From the cell containing the given text, extract its center point as (X, Y) coordinate. 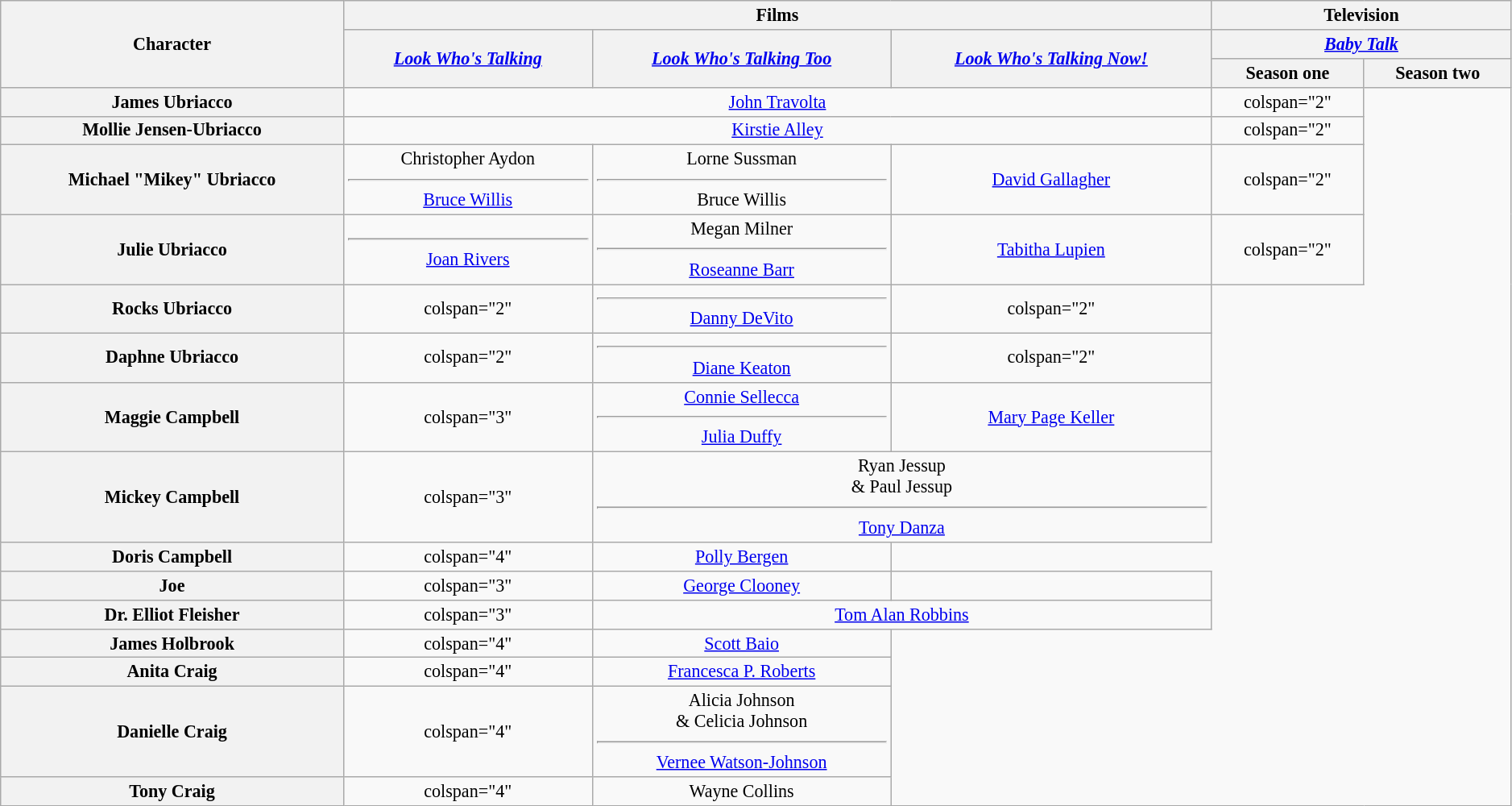
Julie Ubriacco (172, 249)
Look Who's Talking (467, 58)
Tony Craig (172, 791)
James Ubriacco (172, 102)
Daphne Ubriacco (172, 358)
Season two (1437, 73)
Tom Alan Robbins (901, 614)
Films (777, 15)
Look Who's Talking Too (741, 58)
Joan Rivers (467, 249)
Rocks Ubriacco (172, 308)
Doris Campbell (172, 556)
Mollie Jensen-Ubriacco (172, 131)
Polly Bergen (741, 556)
David Gallagher (1051, 180)
James Holbrook (172, 643)
Alicia Johnson & Celicia Johnson Vernee Watson-Johnson (741, 731)
Character (172, 44)
Baby Talk (1361, 44)
Mickey Campbell (172, 496)
Diane Keaton (741, 358)
Megan Milner Roseanne Barr (741, 249)
Michael "Mikey" Ubriacco (172, 180)
Ryan Jessup & Paul Jessup Tony Danza (901, 496)
Danielle Craig (172, 731)
Wayne Collins (741, 791)
Dr. Elliot Fleisher (172, 614)
Joe (172, 585)
Scott Baio (741, 643)
Anita Craig (172, 672)
George Clooney (741, 585)
Mary Page Keller (1051, 417)
Francesca P. Roberts (741, 672)
Maggie Campbell (172, 417)
John Travolta (777, 102)
Christopher Aydon Bruce Willis (467, 180)
Tabitha Lupien (1051, 249)
Danny DeVito (741, 308)
Season one (1288, 73)
Look Who's Talking Now! (1051, 58)
Lorne Sussman Bruce Willis (741, 180)
Connie Sellecca Julia Duffy (741, 417)
Kirstie Alley (777, 131)
Television (1361, 15)
